Scan for the cell matching the given text and deliver its [x, y] coordinate at center. 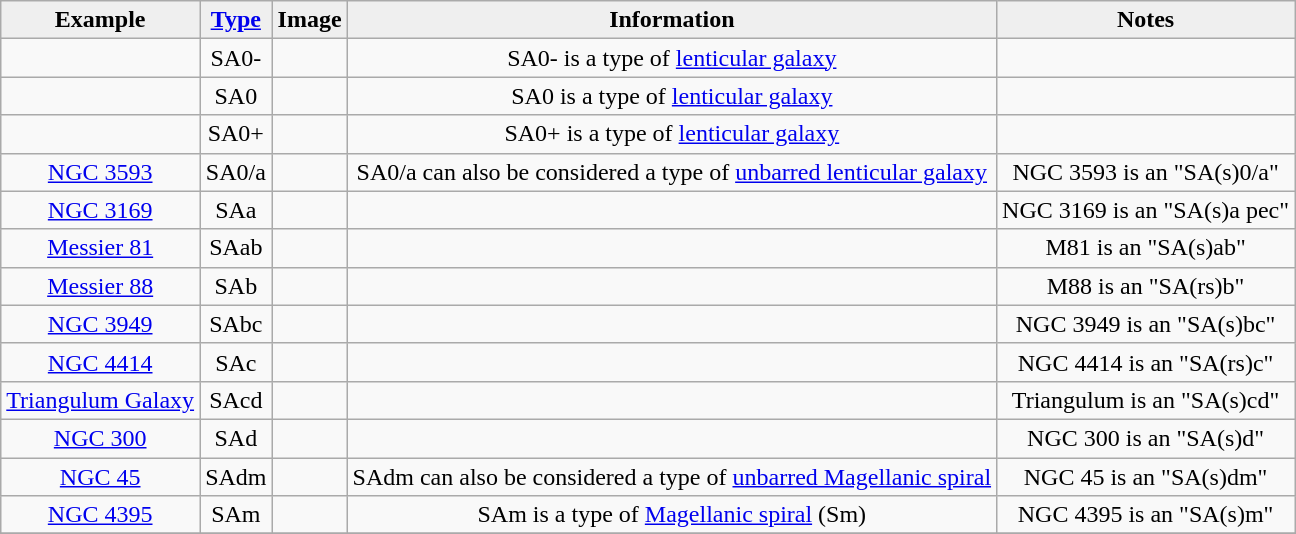
SAa [236, 210]
SA0 is a type of lenticular galaxy [672, 96]
NGC 4395 is an "SA(s)m" [1146, 515]
NGC 4395 [100, 515]
SAbc [236, 324]
M88 is an "SA(rs)b" [1146, 286]
NGC 3949 is an "SA(s)bc" [1146, 324]
SAd [236, 438]
SAm is a type of Magellanic spiral (Sm) [672, 515]
SA0- [236, 58]
SAm [236, 515]
SA0+ is a type of lenticular galaxy [672, 134]
Image [310, 20]
SAdm can also be considered a type of unbarred Magellanic spiral [672, 477]
SA0+ [236, 134]
NGC 300 [100, 438]
Messier 88 [100, 286]
Notes [1146, 20]
NGC 3593 [100, 172]
SAdm [236, 477]
NGC 3169 [100, 210]
SAc [236, 362]
Messier 81 [100, 248]
NGC 3169 is an "SA(s)a pec" [1146, 210]
SAb [236, 286]
SA0 [236, 96]
Type [236, 20]
SAab [236, 248]
NGC 45 is an "SA(s)dm" [1146, 477]
NGC 3593 is an "SA(s)0/a" [1146, 172]
Information [672, 20]
NGC 45 [100, 477]
NGC 4414 [100, 362]
NGC 3949 [100, 324]
Example [100, 20]
SA0- is a type of lenticular galaxy [672, 58]
NGC 300 is an "SA(s)d" [1146, 438]
SAcd [236, 400]
SA0/a [236, 172]
M81 is an "SA(s)ab" [1146, 248]
Triangulum Galaxy [100, 400]
NGC 4414 is an "SA(rs)c" [1146, 362]
Triangulum is an "SA(s)cd" [1146, 400]
SA0/a can also be considered a type of unbarred lenticular galaxy [672, 172]
